Provide the (X, Y) coordinate of the cell's center where the given text is located.  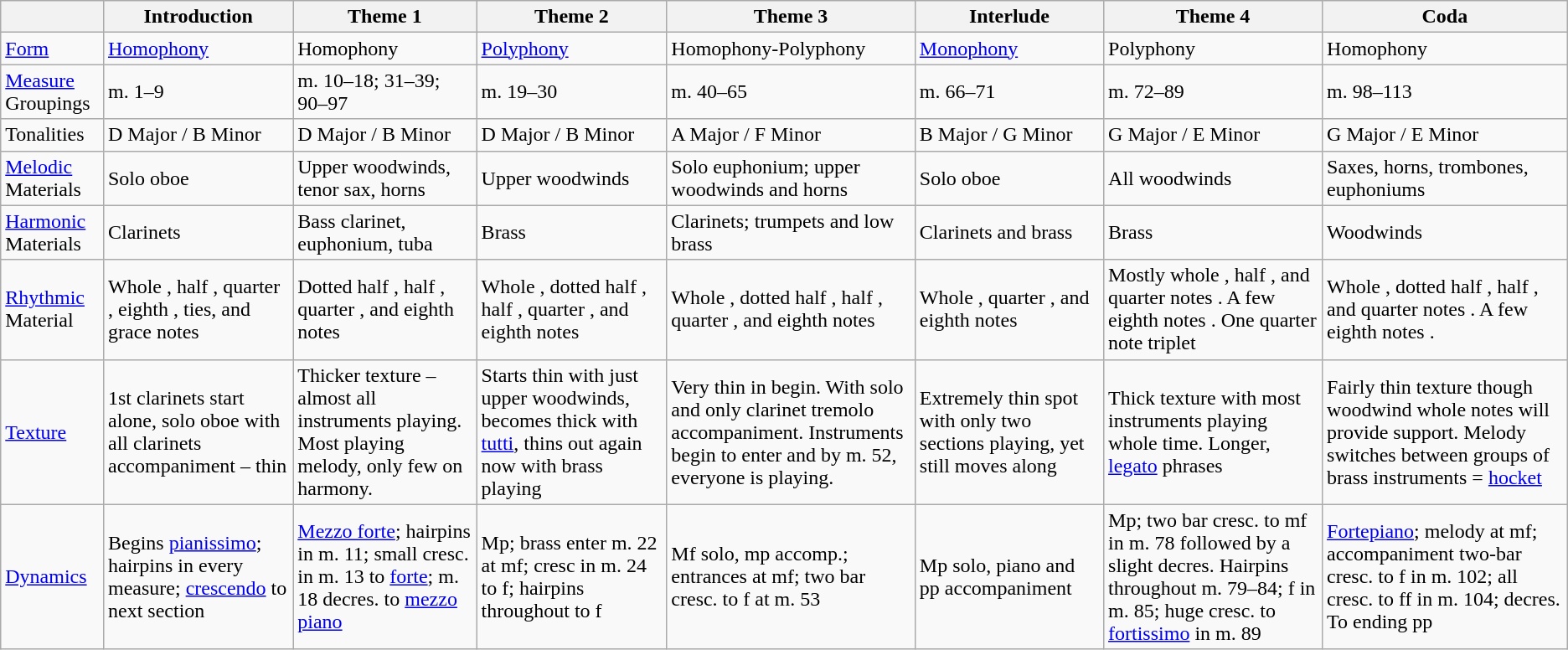
Mf solo, mp accomp.; entrances at mf; two bar cresc. to f at m. 53 (791, 576)
1st clarinets start alone, solo oboe with all clarinets accompaniment – thin (198, 432)
Coda (1446, 17)
Form (52, 49)
Whole , quarter , and eighth notes (1008, 310)
Dotted half , half , quarter , and eighth notes (385, 310)
m. 72–89 (1213, 92)
Mezzo forte; hairpins in m. 11; small cresc. in m. 13 to forte; m. 18 decres. to mezzo piano (385, 576)
Mp; brass enter m. 22 at mf; cresc in m. 24 to f; hairpins throughout to f (571, 576)
Starts thin with just upper woodwinds, becomes thick with tutti, thins out again now with brass playing (571, 432)
B Major / G Minor (1008, 135)
Thicker texture – almost all instruments playing. Most playing melody, only few on harmony. (385, 432)
Theme 2 (571, 17)
Very thin in begin. With solo and only clarinet tremolo accompaniment. Instruments begin to enter and by m. 52, everyone is playing. (791, 432)
m. 10–18; 31–39; 90–97 (385, 92)
Extremely thin spot with only two sections playing, yet still moves along (1008, 432)
All woodwinds (1213, 178)
Fortepiano; melody at mf; accompaniment two-bar cresc. to f in m. 102; all cresc. to ff in m. 104; decres. To ending pp (1446, 576)
Tonalities (52, 135)
Rhythmic Material (52, 310)
Texture (52, 432)
Woodwinds (1446, 233)
Harmonic Materials (52, 233)
Saxes, horns, trombones, euphoniums (1446, 178)
Measure Groupings (52, 92)
Homophony-Polyphony (791, 49)
Upper woodwinds (571, 178)
m. 40–65 (791, 92)
Mostly whole , half , and quarter notes . A few eighth notes . One quarter note triplet (1213, 310)
Theme 1 (385, 17)
Clarinets (198, 233)
Mp solo, piano and pp accompaniment (1008, 576)
Upper woodwinds, tenor sax, horns (385, 178)
m. 66–71 (1008, 92)
Theme 4 (1213, 17)
Clarinets and brass (1008, 233)
Whole , dotted half , half , and quarter notes . A few eighth notes . (1446, 310)
Theme 3 (791, 17)
Monophony (1008, 49)
Fairly thin texture though woodwind whole notes will provide support. Melody switches between groups of brass instruments = hocket (1446, 432)
Melodic Materials (52, 178)
Whole , half , quarter , eighth , ties, and grace notes (198, 310)
Begins pianissimo; hairpins in every measure; crescendo to next section (198, 576)
Mp; two bar cresc. to mf in m. 78 followed by a slight decres. Hairpins throughout m. 79–84; f in m. 85; huge cresc. to fortissimo in m. 89 (1213, 576)
m. 98–113 (1446, 92)
Dynamics (52, 576)
m. 1–9 (198, 92)
Solo euphonium; upper woodwinds and horns (791, 178)
Interlude (1008, 17)
m. 19–30 (571, 92)
Clarinets; trumpets and low brass (791, 233)
Bass clarinet, euphonium, tuba (385, 233)
A Major / F Minor (791, 135)
Thick texture with most instruments playing whole time. Longer, legato phrases (1213, 432)
Introduction (198, 17)
